From the cell containing the given text, extract its center point as (x, y) coordinate. 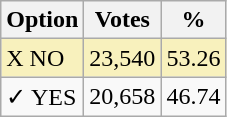
20,658 (122, 97)
✓ YES (42, 97)
% (194, 20)
X NO (42, 58)
53.26 (194, 58)
46.74 (194, 97)
Votes (122, 20)
23,540 (122, 58)
Option (42, 20)
